Identify which cell holds the provided text, then report its (x, y) central coordinate. 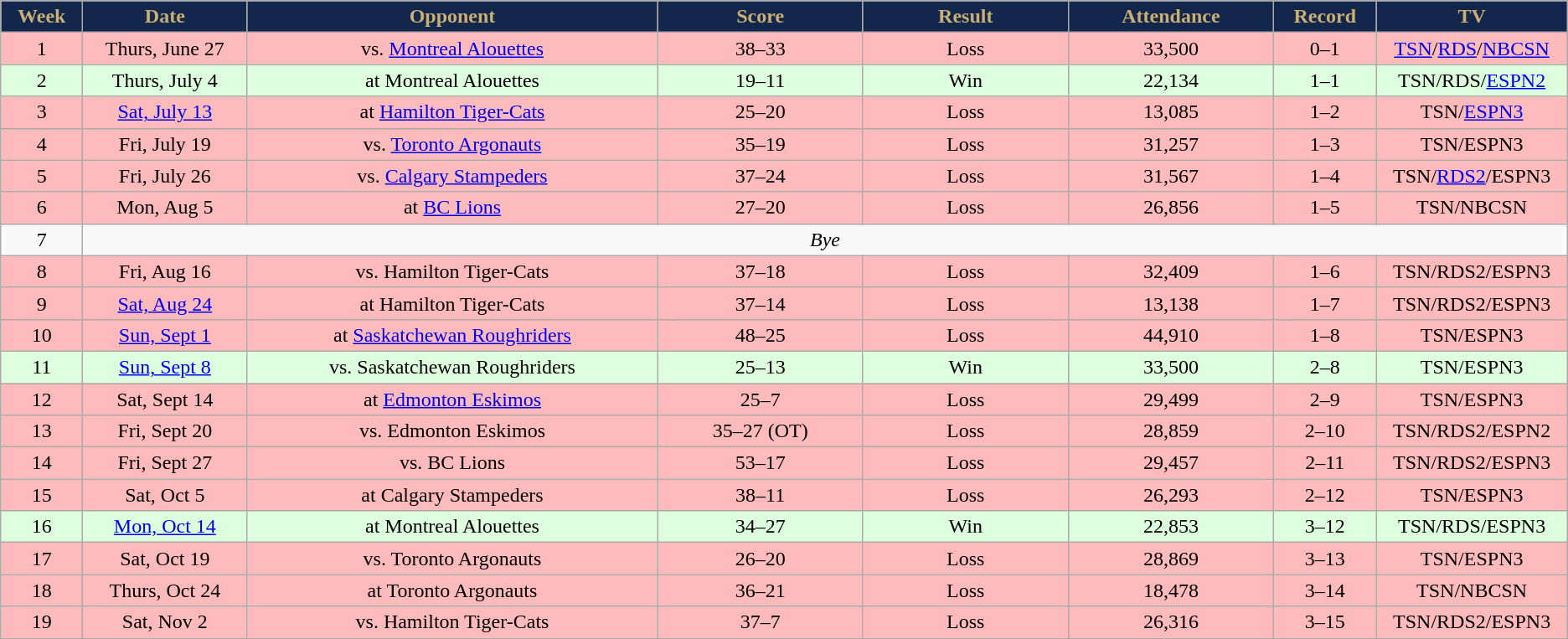
at Calgary Stampeders (452, 495)
35–19 (761, 144)
7 (42, 240)
Sat, Nov 2 (165, 622)
2–11 (1325, 463)
48–25 (761, 335)
27–20 (761, 208)
26,316 (1171, 622)
26–20 (761, 559)
53–17 (761, 463)
26,856 (1171, 208)
vs. Edmonton Eskimos (452, 431)
Fri, Sept 27 (165, 463)
1–2 (1325, 112)
37–14 (761, 303)
Sat, Oct 5 (165, 495)
1–8 (1325, 335)
2 (42, 80)
18 (42, 590)
Thurs, July 4 (165, 80)
Sat, Oct 19 (165, 559)
Mon, Aug 5 (165, 208)
18,478 (1171, 590)
Result (965, 17)
19 (42, 622)
1–1 (1325, 80)
vs. Montreal Alouettes (452, 49)
Attendance (1171, 17)
13,138 (1171, 303)
37–24 (761, 176)
2–12 (1325, 495)
at Toronto Argonauts (452, 590)
36–21 (761, 590)
31,567 (1171, 176)
13,085 (1171, 112)
31,257 (1171, 144)
3–12 (1325, 527)
8 (42, 271)
32,409 (1171, 271)
37–7 (761, 622)
2–9 (1325, 399)
at BC Lions (452, 208)
25–20 (761, 112)
37–18 (761, 271)
1–5 (1325, 208)
26,293 (1171, 495)
Fri, July 26 (165, 176)
1–6 (1325, 271)
Thurs, Oct 24 (165, 590)
3 (42, 112)
44,910 (1171, 335)
34–27 (761, 527)
2–10 (1325, 431)
TSN/RDS/NBCSN (1472, 49)
5 (42, 176)
Score (761, 17)
Bye (825, 240)
at Edmonton Eskimos (452, 399)
14 (42, 463)
vs. BC Lions (452, 463)
Mon, Oct 14 (165, 527)
28,859 (1171, 431)
1 (42, 49)
1–4 (1325, 176)
25–7 (761, 399)
38–11 (761, 495)
Sat, Aug 24 (165, 303)
Record (1325, 17)
TSN/RDS2/ESPN2 (1472, 431)
6 (42, 208)
3–13 (1325, 559)
0–1 (1325, 49)
38–33 (761, 49)
28,869 (1171, 559)
Opponent (452, 17)
Sun, Sept 8 (165, 367)
10 (42, 335)
Date (165, 17)
19–11 (761, 80)
TSN/RDS/ESPN2 (1472, 80)
Fri, Aug 16 (165, 271)
15 (42, 495)
3–14 (1325, 590)
35–27 (OT) (761, 431)
Sat, Sept 14 (165, 399)
Sun, Sept 1 (165, 335)
11 (42, 367)
13 (42, 431)
22,853 (1171, 527)
9 (42, 303)
16 (42, 527)
1–3 (1325, 144)
3–15 (1325, 622)
Fri, Sept 20 (165, 431)
25–13 (761, 367)
17 (42, 559)
12 (42, 399)
Sat, July 13 (165, 112)
29,457 (1171, 463)
29,499 (1171, 399)
TV (1472, 17)
at Saskatchewan Roughriders (452, 335)
Week (42, 17)
1–7 (1325, 303)
Fri, July 19 (165, 144)
4 (42, 144)
TSN/RDS/ESPN3 (1472, 527)
22,134 (1171, 80)
vs. Saskatchewan Roughriders (452, 367)
2–8 (1325, 367)
vs. Calgary Stampeders (452, 176)
Thurs, June 27 (165, 49)
